Return (x, y) of the center of cell containing provided text 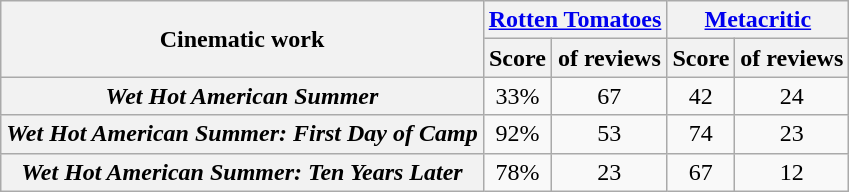
Metacritic (758, 20)
Wet Hot American Summer: First Day of Camp (242, 134)
Cinematic work (242, 39)
42 (701, 96)
33% (518, 96)
78% (518, 172)
Wet Hot American Summer (242, 96)
Wet Hot American Summer: Ten Years Later (242, 172)
74 (701, 134)
24 (792, 96)
12 (792, 172)
Rotten Tomatoes (575, 20)
92% (518, 134)
53 (610, 134)
